For the text-containing cell, return its midpoint in [x, y] coordinate format. 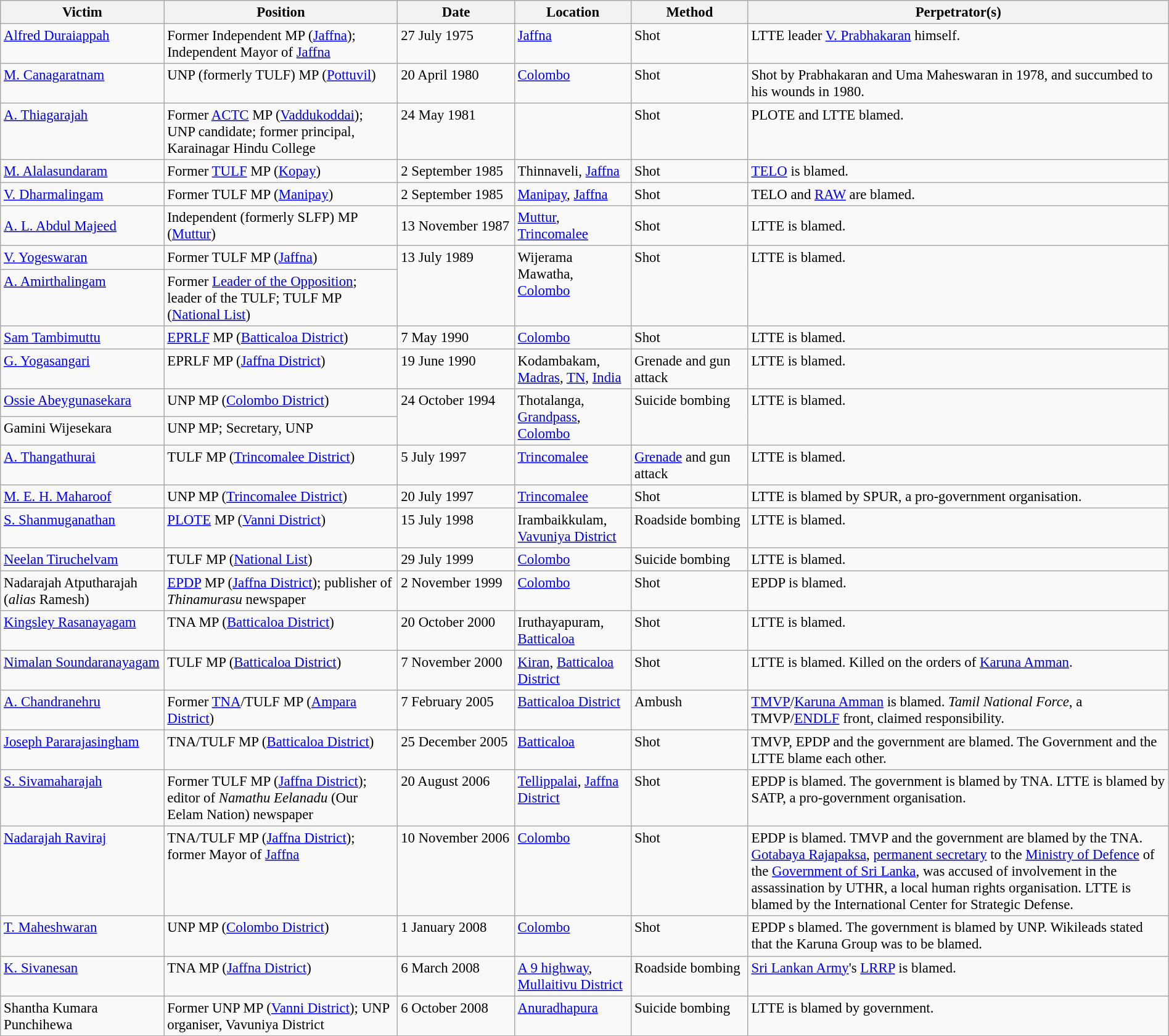
Former TNA/TULF MP (Ampara District) [281, 710]
Jaffna [572, 44]
Thinnaveli, Jaffna [572, 171]
Former TULF MP (Jaffna) [281, 258]
Manipay, Jaffna [572, 195]
TNA MP (Batticaloa District) [281, 631]
Former TULF MP (Kopay) [281, 171]
Shot by Prabhakaran and Uma Maheswaran in 1978, and succumbed to his wounds in 1980. [958, 84]
TELO and RAW are blamed. [958, 195]
7 February 2005 [456, 710]
27 July 1975 [456, 44]
T. Maheshwaran [83, 937]
Kiran, Batticaloa District [572, 671]
EPDP s blamed. The government is blamed by UNP. Wikileads stated that the Karuna Group was to be blamed. [958, 937]
6 October 2008 [456, 1016]
A. Thangathurai [83, 465]
13 July 1989 [456, 286]
Thotalanga, Grandpass, Colombo [572, 417]
UNP (formerly TULF) MP (Pottuvil) [281, 84]
Anuradhapura [572, 1016]
Location [572, 12]
A 9 highway, Mullaitivu District [572, 976]
29 July 1999 [456, 560]
Batticaloa District [572, 710]
Former TULF MP (Manipay) [281, 195]
20 August 2006 [456, 798]
24 May 1981 [456, 132]
A. Thiagarajah [83, 132]
13 November 1987 [456, 226]
Kingsley Rasanayagam [83, 631]
EPRLF MP (Batticaloa District) [281, 337]
6 March 2008 [456, 976]
LTTE is blamed by government. [958, 1016]
Wijerama Mawatha, Colombo [572, 286]
LTTE leader V. Prabhakaran himself. [958, 44]
Alfred Duraiappah [83, 44]
Former ACTC MP (Vaddukoddai); UNP candidate; former principal, Karainagar Hindu College [281, 132]
TULF MP (Batticaloa District) [281, 671]
20 April 1980 [456, 84]
PLOTE and LTTE blamed. [958, 132]
Nimalan Soundaranayagam [83, 671]
2 November 1999 [456, 590]
Former TULF MP (Jaffna District); editor of Namathu Eelanadu (Our Eelam Nation) newspaper [281, 798]
Victim [83, 12]
EPDP is blamed. [958, 590]
20 July 1997 [456, 497]
G. Yogasangari [83, 369]
Kodambakam, Madras, TN, India [572, 369]
20 October 2000 [456, 631]
1 January 2008 [456, 937]
7 May 1990 [456, 337]
TNA MP (Jaffna District) [281, 976]
TULF MP (Trincomalee District) [281, 465]
LTTE is blamed by SPUR, a pro-government organisation. [958, 497]
A. L. Abdul Majeed [83, 226]
Perpetrator(s) [958, 12]
TELO is blamed. [958, 171]
TNA/TULF MP (Batticaloa District) [281, 751]
Muttur, Trincomalee [572, 226]
Ossie Abeygunasekara [83, 402]
Joseph Pararajasingham [83, 751]
Tellippalai, Jaffna District [572, 798]
EPDP is blamed. The government is blamed by TNA. LTTE is blamed by SATP, a pro-government organisation. [958, 798]
24 October 1994 [456, 417]
Former UNP MP (Vanni District); UNP organiser, Vavuniya District [281, 1016]
10 November 2006 [456, 871]
25 December 2005 [456, 751]
Sri Lankan Army's LRRP is blamed. [958, 976]
Shantha Kumara Punchihewa [83, 1016]
Irambaikkulam, Vavuniya District [572, 528]
Position [281, 12]
Ambush [689, 710]
15 July 1998 [456, 528]
V. Dharmalingam [83, 195]
EPRLF MP (Jaffna District) [281, 369]
Date [456, 12]
EPDP MP (Jaffna District); publisher of Thinamurasu newspaper [281, 590]
Method [689, 12]
V. Yogeswaran [83, 258]
Sam Tambimuttu [83, 337]
PLOTE MP (Vanni District) [281, 528]
Iruthayapuram, Batticaloa [572, 631]
Neelan Tiruchelvam [83, 560]
19 June 1990 [456, 369]
A. Chandranehru [83, 710]
5 July 1997 [456, 465]
K. Sivanesan [83, 976]
Nadarajah Raviraj [83, 871]
M. E. H. Maharoof [83, 497]
M. Alalasundaram [83, 171]
S. Sivamaharajah [83, 798]
TULF MP (National List) [281, 560]
S. Shanmuganathan [83, 528]
Gamini Wijesekara [83, 431]
Nadarajah Atputharajah(alias Ramesh) [83, 590]
UNP MP; Secretary, UNP [281, 431]
7 November 2000 [456, 671]
Batticaloa [572, 751]
TMVP, EPDP and the government are blamed. The Government and the LTTE blame each other. [958, 751]
TMVP/Karuna Amman is blamed. Tamil National Force, a TMVP/ENDLF front, claimed responsibility. [958, 710]
Independent (formerly SLFP) MP (Muttur) [281, 226]
M. Canagaratnam [83, 84]
UNP MP (Trincomalee District) [281, 497]
A. Amirthalingam [83, 298]
LTTE is blamed. Killed on the orders of Karuna Amman. [958, 671]
Former Independent MP (Jaffna); Independent Mayor of Jaffna [281, 44]
Former Leader of the Opposition; leader of the TULF; TULF MP (National List) [281, 298]
TNA/TULF MP (Jaffna District); former Mayor of Jaffna [281, 871]
